Extract the (x, y) coordinate from the center of the cell holding the provided text.  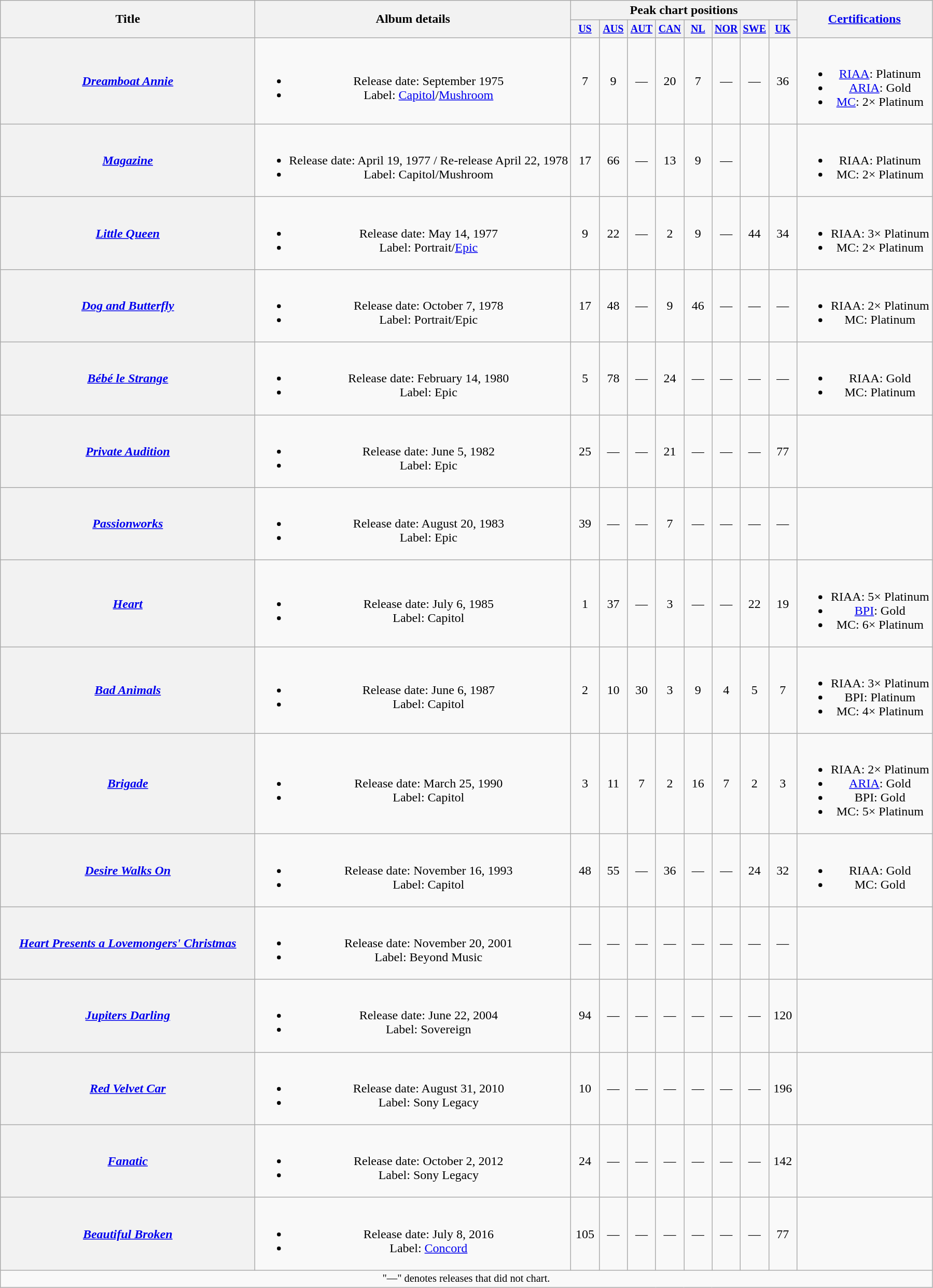
Release date: June 6, 1987Label: Capitol (413, 690)
34 (783, 233)
Release date: August 31, 2010Label: Sony Legacy (413, 1088)
RIAA: 2× PlatinumMC: Platinum (864, 306)
Dog and Butterfly (128, 306)
US (585, 29)
RIAA: 3× PlatinumBPI: PlatinumMC: 4× Platinum (864, 690)
16 (698, 784)
196 (783, 1088)
Peak chart positions (684, 10)
Red Velvet Car (128, 1088)
142 (783, 1161)
Release date: July 8, 2016Label: Concord (413, 1234)
RIAA: GoldMC: Gold (864, 870)
Release date: May 14, 1977Label: Portrait/Epic (413, 233)
Release date: April 19, 1977 / Re-release April 22, 1978Label: Capitol/Mushroom (413, 160)
CAN (670, 29)
NL (698, 29)
AUT (642, 29)
105 (585, 1234)
Release date: June 22, 2004Label: Sovereign (413, 1016)
"—" denotes releases that did not chart. (466, 1279)
Beautiful Broken (128, 1234)
13 (670, 160)
30 (642, 690)
Private Audition (128, 451)
RIAA: 2× PlatinumARIA: GoldBPI: GoldMC: 5× Platinum (864, 784)
Heart Presents a Lovemongers' Christmas (128, 943)
39 (585, 524)
RIAA: 5× PlatinumBPI: GoldMC: 6× Platinum (864, 604)
RIAA: PlatinumMC: 2× Platinum (864, 160)
44 (755, 233)
78 (613, 379)
Dreamboat Annie (128, 81)
Release date: March 25, 1990Label: Capitol (413, 784)
SWE (755, 29)
4 (726, 690)
Fanatic (128, 1161)
RIAA: GoldMC: Platinum (864, 379)
Little Queen (128, 233)
21 (670, 451)
Bébé le Strange (128, 379)
37 (613, 604)
19 (783, 604)
Release date: November 20, 2001Label: Beyond Music (413, 943)
Brigade (128, 784)
Release date: July 6, 1985Label: Capitol (413, 604)
55 (613, 870)
Desire Walks On (128, 870)
Jupiters Darling (128, 1016)
120 (783, 1016)
Heart (128, 604)
AUS (613, 29)
32 (783, 870)
Certifications (864, 19)
Magazine (128, 160)
Release date: November 16, 1993Label: Capitol (413, 870)
Title (128, 19)
46 (698, 306)
Bad Animals (128, 690)
Release date: September 1975Label: Capitol/Mushroom (413, 81)
20 (670, 81)
Release date: February 14, 1980Label: Epic (413, 379)
66 (613, 160)
Release date: October 7, 1978Label: Portrait/Epic (413, 306)
94 (585, 1016)
NOR (726, 29)
11 (613, 784)
Passionworks (128, 524)
1 (585, 604)
RIAA: 3× PlatinumMC: 2× Platinum (864, 233)
RIAA: PlatinumARIA: GoldMC: 2× Platinum (864, 81)
25 (585, 451)
UK (783, 29)
Release date: August 20, 1983Label: Epic (413, 524)
Album details (413, 19)
Release date: October 2, 2012Label: Sony Legacy (413, 1161)
Release date: June 5, 1982Label: Epic (413, 451)
